Detect which cell encompasses the target text, then output its [x, y] center coordinate. 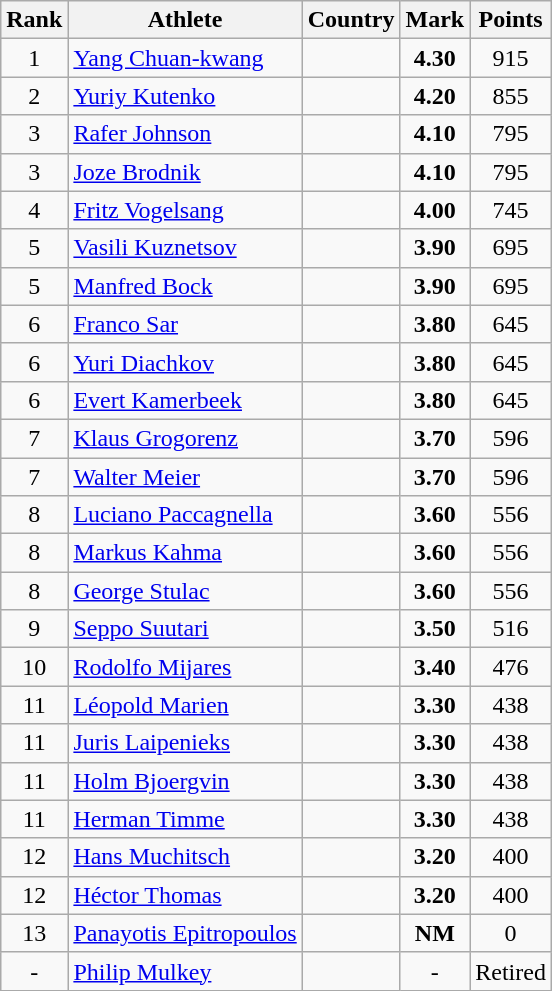
Seppo Suutari [185, 629]
Yuriy Kutenko [185, 96]
4.00 [435, 210]
Markus Kahma [185, 553]
NM [435, 933]
Léopold Marien [185, 705]
Panayotis Epitropoulos [185, 933]
Mark [435, 20]
915 [511, 58]
Holm Bjoergvin [185, 781]
4.20 [435, 96]
Joze Brodnik [185, 172]
516 [511, 629]
Rank [34, 20]
3.40 [435, 667]
Klaus Grogorenz [185, 438]
3.50 [435, 629]
2 [34, 96]
Points [511, 20]
Country [351, 20]
13 [34, 933]
10 [34, 667]
745 [511, 210]
Philip Mulkey [185, 971]
Vasili Kuznetsov [185, 248]
4.30 [435, 58]
Athlete [185, 20]
George Stulac [185, 591]
Fritz Vogelsang [185, 210]
Luciano Paccagnella [185, 515]
Yuri Diachkov [185, 362]
Evert Kamerbeek [185, 400]
Juris Laipenieks [185, 743]
Walter Meier [185, 477]
Yang Chuan-kwang [185, 58]
0 [511, 933]
Franco Sar [185, 324]
476 [511, 667]
Rodolfo Mijares [185, 667]
Rafer Johnson [185, 134]
4 [34, 210]
Herman Timme [185, 819]
Manfred Bock [185, 286]
Retired [511, 971]
Hans Muchitsch [185, 857]
855 [511, 96]
Héctor Thomas [185, 895]
1 [34, 58]
9 [34, 629]
